Return the [x, y] coordinate for the center point of the cell that contains the specified text.  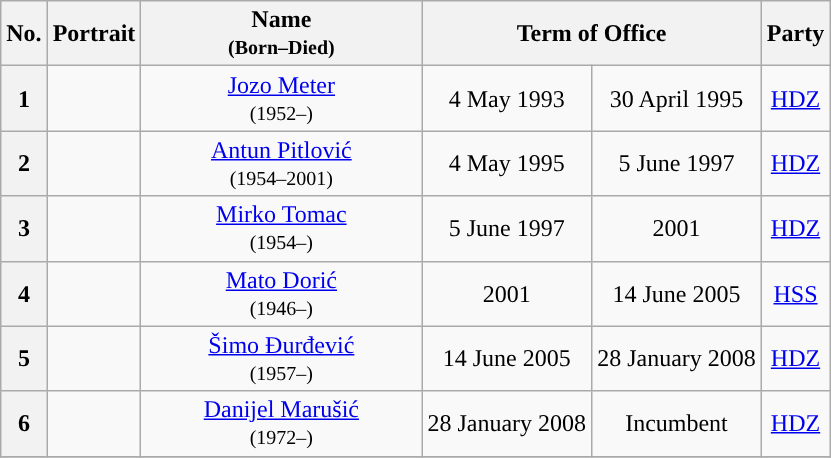
Name(Born–Died) [282, 34]
Jozo Meter(1952–) [282, 98]
Antun Pitlović(1954–2001) [282, 164]
HSS [795, 294]
30 April 1995 [677, 98]
Šimo Đurđević(1957–) [282, 358]
No. [24, 34]
4 May 1993 [507, 98]
Party [795, 34]
Mirko Tomac(1954–) [282, 228]
Portrait [94, 34]
5 [24, 358]
4 [24, 294]
2 [24, 164]
6 [24, 424]
4 May 1995 [507, 164]
Incumbent [677, 424]
Term of Office [592, 34]
Mato Dorić(1946–) [282, 294]
1 [24, 98]
3 [24, 228]
Danijel Marušić(1972–) [282, 424]
